Search for the cell housing the specified text and yield its [X, Y] center coordinate. 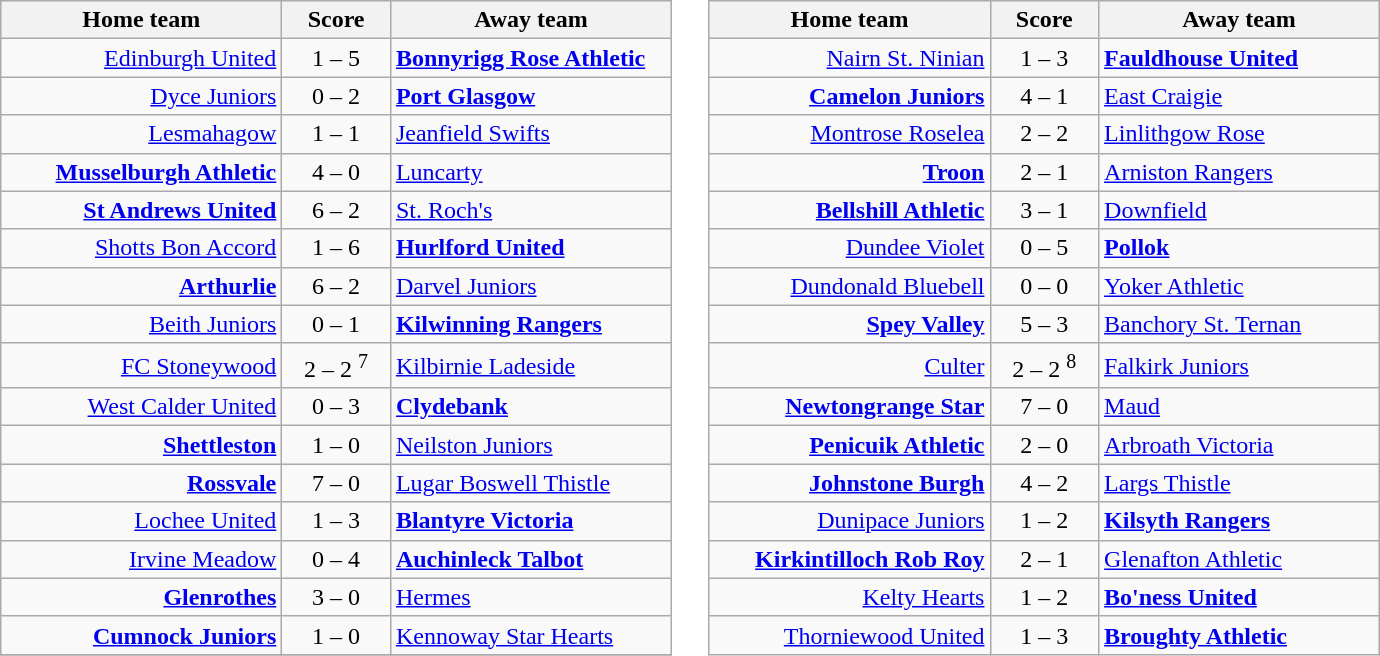
Pollok [1240, 248]
Penicuik Athletic [850, 445]
St Andrews United [142, 210]
Dyce Juniors [142, 96]
4 – 1 [1044, 96]
Blantyre Victoria [530, 521]
Darvel Juniors [530, 286]
Port Glasgow [530, 96]
1 – 6 [336, 248]
FC Stoneywood [142, 366]
1 – 5 [336, 58]
Musselburgh Athletic [142, 172]
Bo'ness United [1240, 597]
Lugar Boswell Thistle [530, 483]
Largs Thistle [1240, 483]
Maud [1240, 407]
Troon [850, 172]
Kilbirnie Ladeside [530, 366]
Fauldhouse United [1240, 58]
Beith Juniors [142, 324]
East Craigie [1240, 96]
Dundonald Bluebell [850, 286]
Dundee Violet [850, 248]
0 – 4 [336, 559]
0 – 0 [1044, 286]
Downfield [1240, 210]
Luncarty [530, 172]
Rossvale [142, 483]
0 – 5 [1044, 248]
Auchinleck Talbot [530, 559]
3 – 0 [336, 597]
Kennoway Star Hearts [530, 635]
Broughty Athletic [1240, 635]
3 – 1 [1044, 210]
0 – 1 [336, 324]
1 – 1 [336, 134]
Thorniewood United [850, 635]
Arbroath Victoria [1240, 445]
Newtongrange Star [850, 407]
Shotts Bon Accord [142, 248]
Edinburgh United [142, 58]
4 – 0 [336, 172]
Arthurlie [142, 286]
0 – 2 [336, 96]
Dunipace Juniors [850, 521]
Hermes [530, 597]
Shettleston [142, 445]
Kirkintilloch Rob Roy [850, 559]
0 – 3 [336, 407]
Irvine Meadow [142, 559]
Nairn St. Ninian [850, 58]
Clydebank [530, 407]
Banchory St. Ternan [1240, 324]
Hurlford United [530, 248]
2 – 0 [1044, 445]
Bonnyrigg Rose Athletic [530, 58]
Linlithgow Rose [1240, 134]
Glenrothes [142, 597]
2 – 2 [1044, 134]
Kelty Hearts [850, 597]
4 – 2 [1044, 483]
Kilsyth Rangers [1240, 521]
St. Roch's [530, 210]
West Calder United [142, 407]
Glenafton Athletic [1240, 559]
Bellshill Athletic [850, 210]
2 – 2 7 [336, 366]
Culter [850, 366]
Montrose Roselea [850, 134]
Arniston Rangers [1240, 172]
Neilston Juniors [530, 445]
2 – 2 8 [1044, 366]
Lochee United [142, 521]
Johnstone Burgh [850, 483]
Camelon Juniors [850, 96]
Spey Valley [850, 324]
Lesmahagow [142, 134]
Yoker Athletic [1240, 286]
Cumnock Juniors [142, 635]
Falkirk Juniors [1240, 366]
5 – 3 [1044, 324]
Kilwinning Rangers [530, 324]
Jeanfield Swifts [530, 134]
